Return the [X, Y] coordinate for the center point of the cell that contains the specified text.  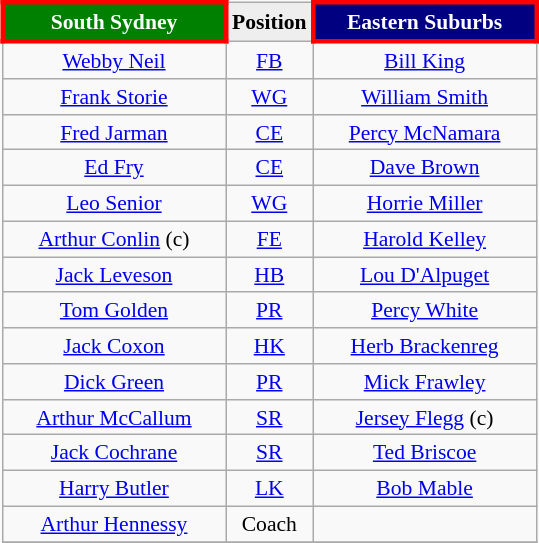
Arthur McCallum [114, 417]
Position [270, 22]
South Sydney [114, 22]
Percy McNamara [424, 132]
Harry Butler [114, 488]
Jersey Flegg (c) [424, 417]
LK [270, 488]
Eastern Suburbs [424, 22]
Tom Golden [114, 310]
Harold Kelley [424, 239]
Percy White [424, 310]
Herb Brackenreg [424, 346]
Lou D'Alpuget [424, 275]
Fred Jarman [114, 132]
Bill King [424, 60]
Coach [270, 524]
Ed Fry [114, 168]
Leo Senior [114, 203]
Horrie Miller [424, 203]
Mick Frawley [424, 382]
Webby Neil [114, 60]
Ted Briscoe [424, 453]
Frank Storie [114, 97]
Arthur Conlin (c) [114, 239]
HB [270, 275]
Jack Coxon [114, 346]
Jack Leveson [114, 275]
Dave Brown [424, 168]
William Smith [424, 97]
FB [270, 60]
Dick Green [114, 382]
Bob Mable [424, 488]
FE [270, 239]
HK [270, 346]
Arthur Hennessy [114, 524]
Jack Cochrane [114, 453]
